Extract the [x, y] coordinate from the center of the cell holding the provided text.  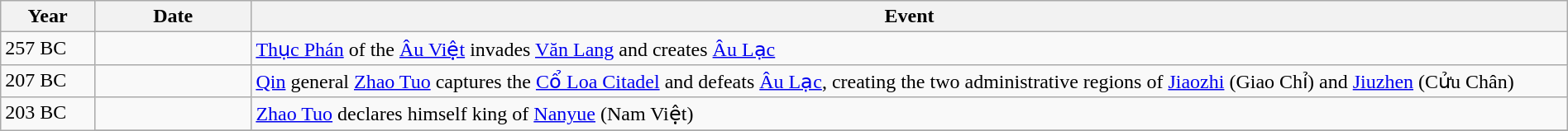
Date [172, 16]
203 BC [48, 114]
Zhao Tuo declares himself king of Nanyue (Nam Việt) [910, 114]
Event [910, 16]
Year [48, 16]
207 BC [48, 81]
257 BC [48, 49]
Thục Phán of the Âu Việt invades Văn Lang and creates Âu Lạc [910, 49]
